Extract the (x, y) coordinate from the center of the cell holding the provided text.  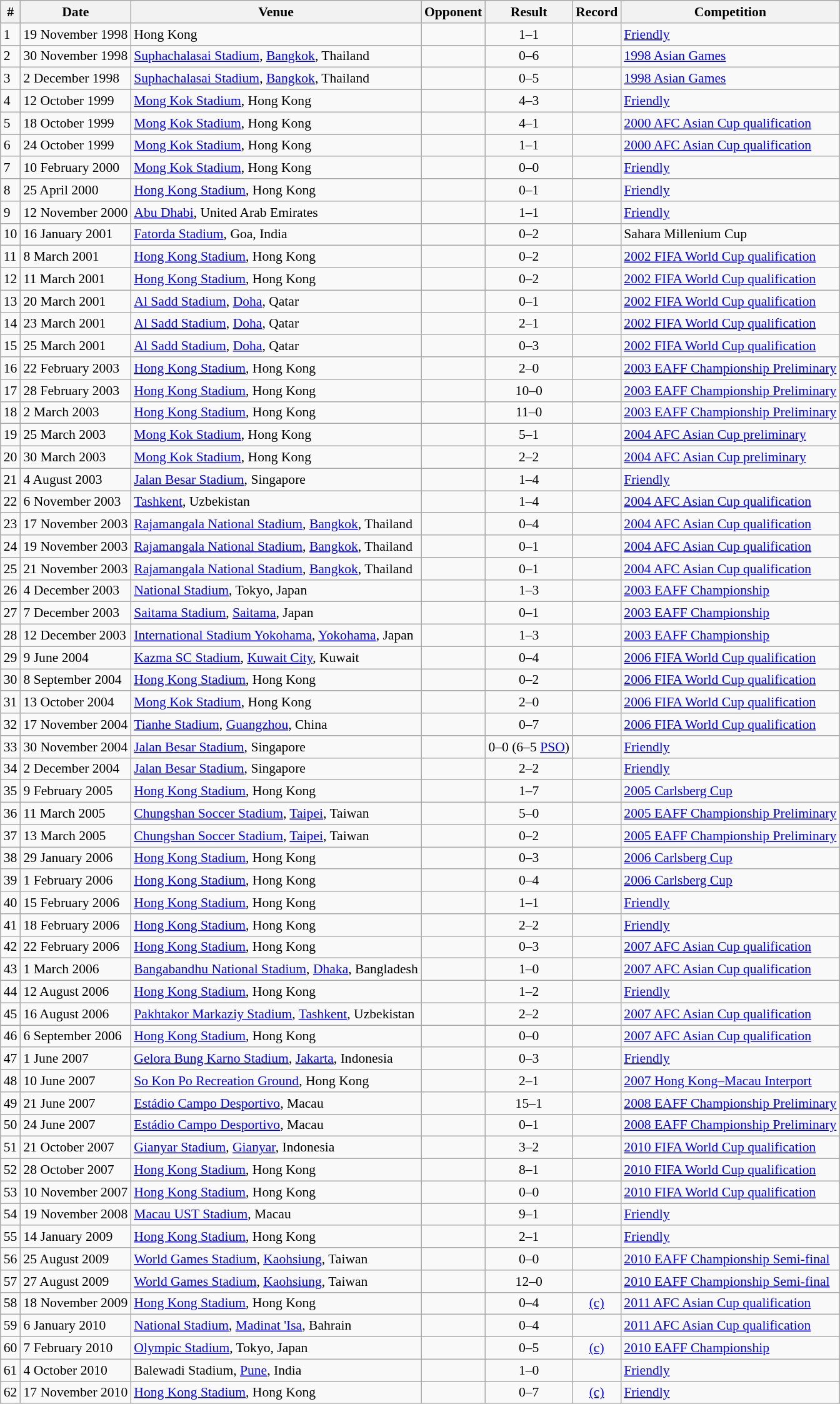
International Stadium Yokohama, Yokohama, Japan (276, 636)
44 (11, 992)
15 (11, 346)
Opponent (454, 12)
9 June 2004 (75, 658)
29 January 2006 (75, 858)
12 (11, 279)
32 (11, 725)
12 November 2000 (75, 213)
Olympic Stadium, Tokyo, Japan (276, 1348)
19 November 2003 (75, 546)
12–0 (529, 1281)
27 August 2009 (75, 1281)
21 November 2003 (75, 569)
13 (11, 301)
Record (596, 12)
62 (11, 1393)
20 (11, 458)
52 (11, 1170)
4 October 2010 (75, 1370)
11 March 2001 (75, 279)
12 October 1999 (75, 101)
25 March 2003 (75, 435)
25 March 2001 (75, 346)
25 (11, 569)
56 (11, 1259)
45 (11, 1014)
4 (11, 101)
Kazma SC Stadium, Kuwait City, Kuwait (276, 658)
15 February 2006 (75, 903)
23 (11, 524)
26 (11, 591)
3 (11, 79)
12 August 2006 (75, 992)
So Kon Po Recreation Ground, Hong Kong (276, 1081)
25 August 2009 (75, 1259)
10 June 2007 (75, 1081)
28 October 2007 (75, 1170)
11 March 2005 (75, 814)
30 November 2004 (75, 747)
16 August 2006 (75, 1014)
5 (11, 123)
17 November 2010 (75, 1393)
59 (11, 1326)
27 (11, 613)
28 February 2003 (75, 391)
Bangabandhu National Stadium, Dhaka, Bangladesh (276, 970)
28 (11, 636)
1–7 (529, 791)
Hong Kong (276, 34)
7 December 2003 (75, 613)
National Stadium, Tokyo, Japan (276, 591)
36 (11, 814)
2007 Hong Kong–Macau Interport (730, 1081)
4–3 (529, 101)
9 February 2005 (75, 791)
1–2 (529, 992)
5–0 (529, 814)
2 (11, 56)
4 December 2003 (75, 591)
18 November 2009 (75, 1303)
31 (11, 703)
1 June 2007 (75, 1059)
47 (11, 1059)
17 November 2004 (75, 725)
12 December 2003 (75, 636)
10 November 2007 (75, 1192)
Venue (276, 12)
58 (11, 1303)
13 March 2005 (75, 836)
54 (11, 1215)
8 March 2001 (75, 257)
11–0 (529, 413)
10–0 (529, 391)
Tianhe Stadium, Guangzhou, China (276, 725)
7 (11, 168)
14 (11, 324)
Date (75, 12)
6 September 2006 (75, 1036)
53 (11, 1192)
2 December 2004 (75, 769)
3–2 (529, 1148)
# (11, 12)
24 October 1999 (75, 146)
Gianyar Stadium, Gianyar, Indonesia (276, 1148)
38 (11, 858)
34 (11, 769)
55 (11, 1237)
40 (11, 903)
30 (11, 680)
9–1 (529, 1215)
33 (11, 747)
2 December 1998 (75, 79)
1 February 2006 (75, 881)
35 (11, 791)
21 (11, 479)
61 (11, 1370)
Balewadi Stadium, Pune, India (276, 1370)
46 (11, 1036)
0–0 (6–5 PSO) (529, 747)
24 (11, 546)
1 (11, 34)
57 (11, 1281)
10 February 2000 (75, 168)
30 November 1998 (75, 56)
20 March 2001 (75, 301)
0–6 (529, 56)
41 (11, 925)
10 (11, 234)
51 (11, 1148)
18 (11, 413)
Saitama Stadium, Saitama, Japan (276, 613)
19 (11, 435)
9 (11, 213)
2005 Carlsberg Cup (730, 791)
18 October 1999 (75, 123)
2010 EAFF Championship (730, 1348)
17 (11, 391)
19 November 1998 (75, 34)
43 (11, 970)
Macau UST Stadium, Macau (276, 1215)
11 (11, 257)
37 (11, 836)
6 (11, 146)
17 November 2003 (75, 524)
4–1 (529, 123)
48 (11, 1081)
Tashkent, Uzbekistan (276, 502)
22 (11, 502)
22 February 2006 (75, 947)
21 June 2007 (75, 1103)
13 October 2004 (75, 703)
Sahara Millenium Cup (730, 234)
4 August 2003 (75, 479)
22 February 2003 (75, 368)
6 November 2003 (75, 502)
16 (11, 368)
Abu Dhabi, United Arab Emirates (276, 213)
1 March 2006 (75, 970)
8–1 (529, 1170)
National Stadium, Madinat 'Isa, Bahrain (276, 1326)
2 March 2003 (75, 413)
30 March 2003 (75, 458)
49 (11, 1103)
8 September 2004 (75, 680)
14 January 2009 (75, 1237)
25 April 2000 (75, 190)
23 March 2001 (75, 324)
Gelora Bung Karno Stadium, Jakarta, Indonesia (276, 1059)
6 January 2010 (75, 1326)
Competition (730, 12)
21 October 2007 (75, 1148)
5–1 (529, 435)
18 February 2006 (75, 925)
39 (11, 881)
60 (11, 1348)
Pakhtakor Markaziy Stadium, Tashkent, Uzbekistan (276, 1014)
19 November 2008 (75, 1215)
29 (11, 658)
42 (11, 947)
15–1 (529, 1103)
16 January 2001 (75, 234)
50 (11, 1125)
Result (529, 12)
7 February 2010 (75, 1348)
8 (11, 190)
24 June 2007 (75, 1125)
Fatorda Stadium, Goa, India (276, 234)
